Detect which cell encompasses the target text, then output its (X, Y) center coordinate. 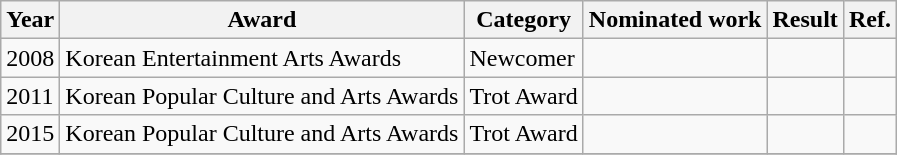
Nominated work (675, 20)
Korean Entertainment Arts Awards (262, 58)
Newcomer (524, 58)
Year (30, 20)
2008 (30, 58)
Ref. (870, 20)
2011 (30, 96)
Award (262, 20)
Result (805, 20)
2015 (30, 134)
Category (524, 20)
